Capture the cell that displays the provided text and extract its (x, y) central coordinate. 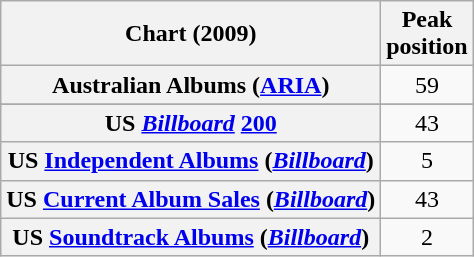
2 (427, 237)
Peakposition (427, 34)
Australian Albums (ARIA) (191, 85)
Chart (2009) (191, 34)
59 (427, 85)
US Soundtrack Albums (Billboard) (191, 237)
US Current Album Sales (Billboard) (191, 199)
US Independent Albums (Billboard) (191, 161)
US Billboard 200 (191, 123)
5 (427, 161)
